Find where the given text appears and provide that cell's center as (x, y) coordinate. 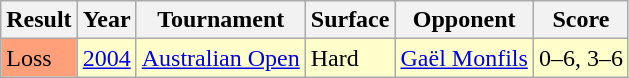
Australian Open (220, 58)
Gaël Monfils (464, 58)
Loss (39, 58)
2004 (106, 58)
Opponent (464, 20)
Surface (350, 20)
Hard (350, 58)
Tournament (220, 20)
Year (106, 20)
0–6, 3–6 (580, 58)
Score (580, 20)
Result (39, 20)
